Capture the cell that displays the provided text and extract its [X, Y] central coordinate. 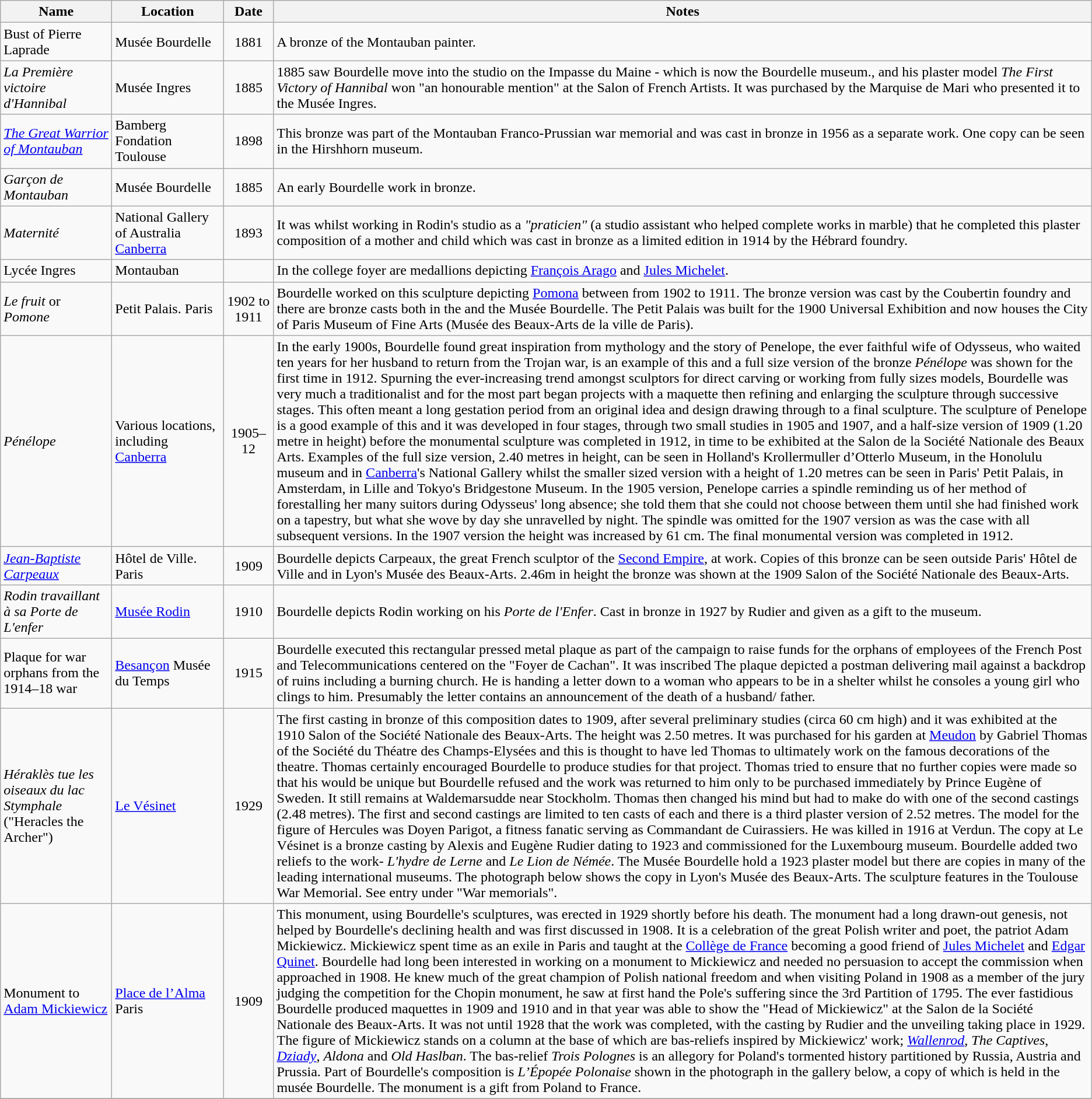
Pénélope [56, 441]
Maternité [56, 233]
Montauban [168, 271]
Jean-Baptiste Carpeaux [56, 566]
Besançon Musée du Temps [168, 673]
Héraklès tue les oiseaux du lac Stymphale ("Heracles the Archer") [56, 806]
An early Bourdelle work in bronze. [682, 187]
Bourdelle depicts Rodin working on his Porte de l'Enfer. Cast in bronze in 1927 by Rudier and given as a gift to the museum. [682, 611]
Bust of Pierre Laprade [56, 42]
National Gallery of Australia Canberra [168, 233]
In the college foyer are medallions depicting François Arago and Jules Michelet. [682, 271]
Musée Ingres [168, 87]
Le fruit or Pomone [56, 309]
1910 [249, 611]
1893 [249, 233]
Musée Rodin [168, 611]
Garçon de Montauban [56, 187]
Bamberg Fondation Toulouse [168, 141]
Monument to Adam Mickiewicz [56, 1001]
Various locations, including Canberra [168, 441]
The Great Warrior of Montauban [56, 141]
Place de l’Alma Paris [168, 1001]
1905–12 [249, 441]
1929 [249, 806]
1915 [249, 673]
Location [168, 12]
Plaque for war orphans from the 1914–18 war [56, 673]
1881 [249, 42]
Lycée Ingres [56, 271]
La Première victoire d'Hannibal [56, 87]
Rodin travaillant à sa Porte de L'enfer [56, 611]
Date [249, 12]
Notes [682, 12]
Name [56, 12]
Petit Palais. Paris [168, 309]
Le Vésinet [168, 806]
A bronze of the Montauban painter. [682, 42]
1898 [249, 141]
1902 to 1911 [249, 309]
Hôtel de Ville. Paris [168, 566]
